From the cell containing the given text, extract its center point as [X, Y] coordinate. 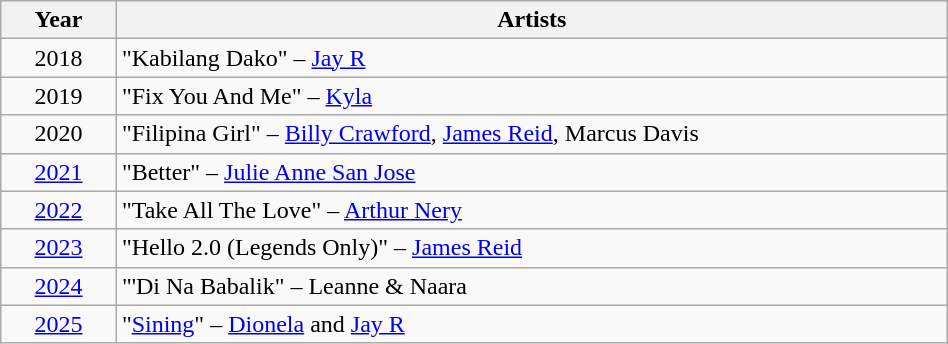
"Filipina Girl" – Billy Crawford, James Reid, Marcus Davis [532, 134]
"Better" – Julie Anne San Jose [532, 172]
"Sining" – Dionela and Jay R [532, 324]
2022 [59, 210]
Artists [532, 20]
"Fix You And Me" – Kyla [532, 96]
2025 [59, 324]
"Hello 2.0 (Legends Only)" – James Reid [532, 248]
Year [59, 20]
2018 [59, 58]
"Kabilang Dako" – Jay R [532, 58]
"Take All The Love" – Arthur Nery [532, 210]
2020 [59, 134]
2021 [59, 172]
2019 [59, 96]
2024 [59, 286]
"'Di Na Babalik" – Leanne & Naara [532, 286]
2023 [59, 248]
